Determine the [x, y] coordinate at the center of the cell enclosing the given text.  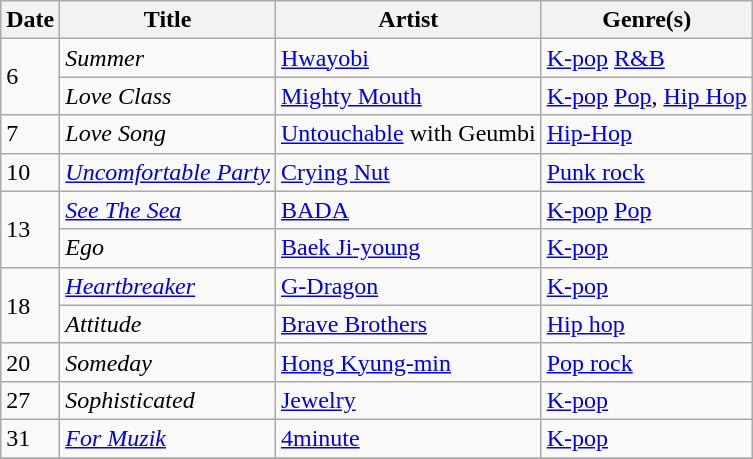
G-Dragon [408, 286]
Hip hop [646, 324]
Love Class [168, 96]
K-pop R&B [646, 58]
Pop rock [646, 362]
Genre(s) [646, 20]
See The Sea [168, 210]
Attitude [168, 324]
Heartbreaker [168, 286]
6 [30, 77]
Jewelry [408, 400]
Mighty Mouth [408, 96]
Punk rock [646, 172]
31 [30, 438]
Someday [168, 362]
Title [168, 20]
4minute [408, 438]
K-pop Pop, Hip Hop [646, 96]
Hip-Hop [646, 134]
Ego [168, 248]
Sophisticated [168, 400]
7 [30, 134]
Untouchable with Geumbi [408, 134]
Baek Ji-young [408, 248]
Date [30, 20]
Summer [168, 58]
For Muzik [168, 438]
Hwayobi [408, 58]
Brave Brothers [408, 324]
Crying Nut [408, 172]
Artist [408, 20]
K-pop Pop [646, 210]
20 [30, 362]
Uncomfortable Party [168, 172]
18 [30, 305]
27 [30, 400]
Hong Kyung-min [408, 362]
10 [30, 172]
13 [30, 229]
Love Song [168, 134]
BADA [408, 210]
